From the cell containing the given text, extract its center point as [x, y] coordinate. 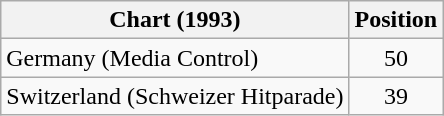
Switzerland (Schweizer Hitparade) [175, 96]
Position [396, 20]
50 [396, 58]
39 [396, 96]
Germany (Media Control) [175, 58]
Chart (1993) [175, 20]
